Provide the [X, Y] coordinate of the cell's center where the given text is located.  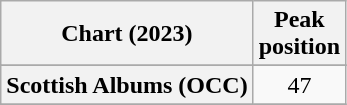
Chart (2023) [127, 34]
Scottish Albums (OCC) [127, 85]
Peakposition [299, 34]
47 [299, 85]
